Search for the cell housing the specified text and yield its (x, y) center coordinate. 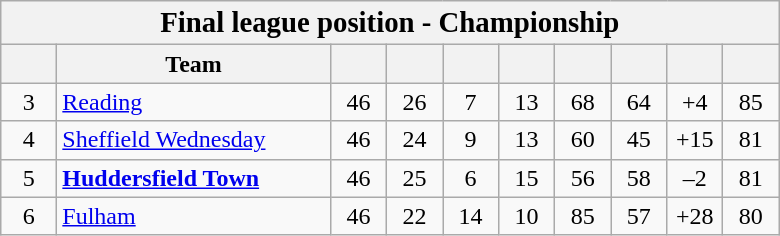
7 (470, 102)
+15 (695, 140)
45 (639, 140)
80 (751, 216)
56 (583, 178)
Huddersfield Town (194, 178)
57 (639, 216)
24 (414, 140)
Team (194, 64)
3 (29, 102)
10 (527, 216)
26 (414, 102)
9 (470, 140)
5 (29, 178)
58 (639, 178)
4 (29, 140)
15 (527, 178)
Sheffield Wednesday (194, 140)
+4 (695, 102)
64 (639, 102)
60 (583, 140)
Fulham (194, 216)
22 (414, 216)
–2 (695, 178)
+28 (695, 216)
Final league position - Championship (390, 23)
14 (470, 216)
25 (414, 178)
68 (583, 102)
Reading (194, 102)
